Identify which cell holds the provided text, then report its [X, Y] central coordinate. 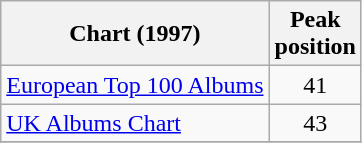
European Top 100 Albums [135, 85]
UK Albums Chart [135, 123]
Peakposition [315, 34]
41 [315, 85]
Chart (1997) [135, 34]
43 [315, 123]
